Provide the [X, Y] coordinate of the cell's center where the given text is located.  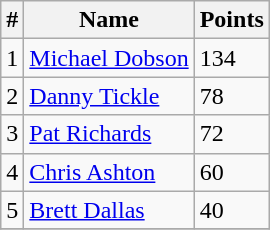
Chris Ashton [109, 172]
3 [12, 134]
Name [109, 20]
# [12, 20]
72 [232, 134]
2 [12, 96]
78 [232, 96]
4 [12, 172]
5 [12, 210]
Brett Dallas [109, 210]
40 [232, 210]
134 [232, 58]
Pat Richards [109, 134]
Michael Dobson [109, 58]
1 [12, 58]
Points [232, 20]
Danny Tickle [109, 96]
60 [232, 172]
